Provide the (x, y) coordinate of the cell's center where the given text is located.  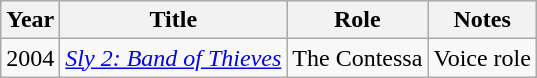
2004 (30, 58)
Voice role (482, 58)
Sly 2: Band of Thieves (174, 58)
Year (30, 20)
Notes (482, 20)
Role (358, 20)
The Contessa (358, 58)
Title (174, 20)
